Scan for the cell matching the given text and deliver its (X, Y) coordinate at center. 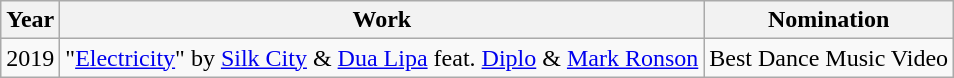
Nomination (829, 20)
"Electricity" by Silk City & Dua Lipa feat. Diplo & Mark Ronson (382, 58)
Year (30, 20)
2019 (30, 58)
Best Dance Music Video (829, 58)
Work (382, 20)
